Capture the cell that displays the provided text and extract its (X, Y) central coordinate. 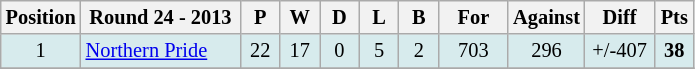
703 (474, 51)
P (260, 17)
W (300, 17)
Position (41, 17)
Against (546, 17)
B (419, 17)
Pts (674, 17)
Diff (620, 17)
17 (300, 51)
5 (379, 51)
Northern Pride (161, 51)
22 (260, 51)
1 (41, 51)
D (340, 17)
2 (419, 51)
For (474, 17)
Round 24 - 2013 (161, 17)
38 (674, 51)
296 (546, 51)
0 (340, 51)
+/-407 (620, 51)
L (379, 17)
